Output the (X, Y) coordinate of the center of the cell containing the given text.  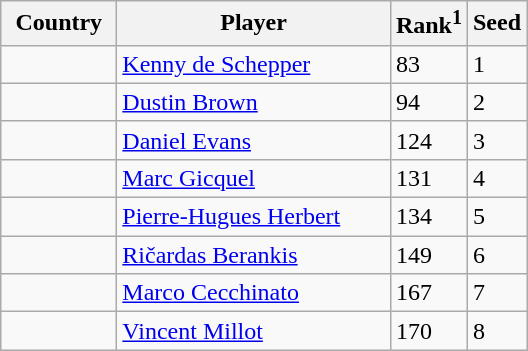
5 (496, 217)
134 (428, 217)
Marc Gicquel (254, 178)
Player (254, 24)
Seed (496, 24)
Ričardas Berankis (254, 255)
Marco Cecchinato (254, 293)
170 (428, 331)
6 (496, 255)
7 (496, 293)
1 (496, 64)
83 (428, 64)
Dustin Brown (254, 102)
Rank1 (428, 24)
Pierre-Hugues Herbert (254, 217)
167 (428, 293)
Vincent Millot (254, 331)
3 (496, 140)
4 (496, 178)
2 (496, 102)
8 (496, 331)
124 (428, 140)
149 (428, 255)
Kenny de Schepper (254, 64)
131 (428, 178)
94 (428, 102)
Country (59, 24)
Daniel Evans (254, 140)
